Identify which cell holds the provided text, then report its [X, Y] central coordinate. 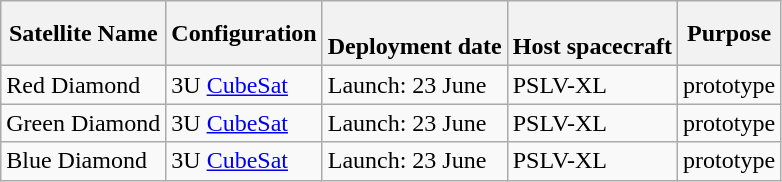
Configuration [244, 34]
Deployment date [414, 34]
Red Diamond [84, 85]
Purpose [730, 34]
Green Diamond [84, 123]
Satellite Name [84, 34]
Host spacecraft [592, 34]
Blue Diamond [84, 161]
